Identify which cell holds the provided text, then report its [X, Y] central coordinate. 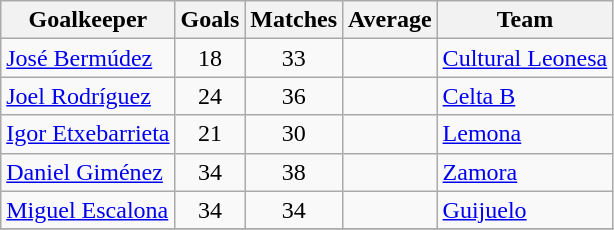
Zamora [525, 172]
18 [210, 58]
33 [294, 58]
21 [210, 134]
Celta B [525, 96]
José Bermúdez [88, 58]
Goals [210, 20]
Guijuelo [525, 210]
Team [525, 20]
Miguel Escalona [88, 210]
Matches [294, 20]
Cultural Leonesa [525, 58]
Daniel Giménez [88, 172]
Lemona [525, 134]
38 [294, 172]
36 [294, 96]
Joel Rodríguez [88, 96]
30 [294, 134]
Goalkeeper [88, 20]
24 [210, 96]
Igor Etxebarrieta [88, 134]
Average [390, 20]
